Detect which cell encompasses the target text, then output its [x, y] center coordinate. 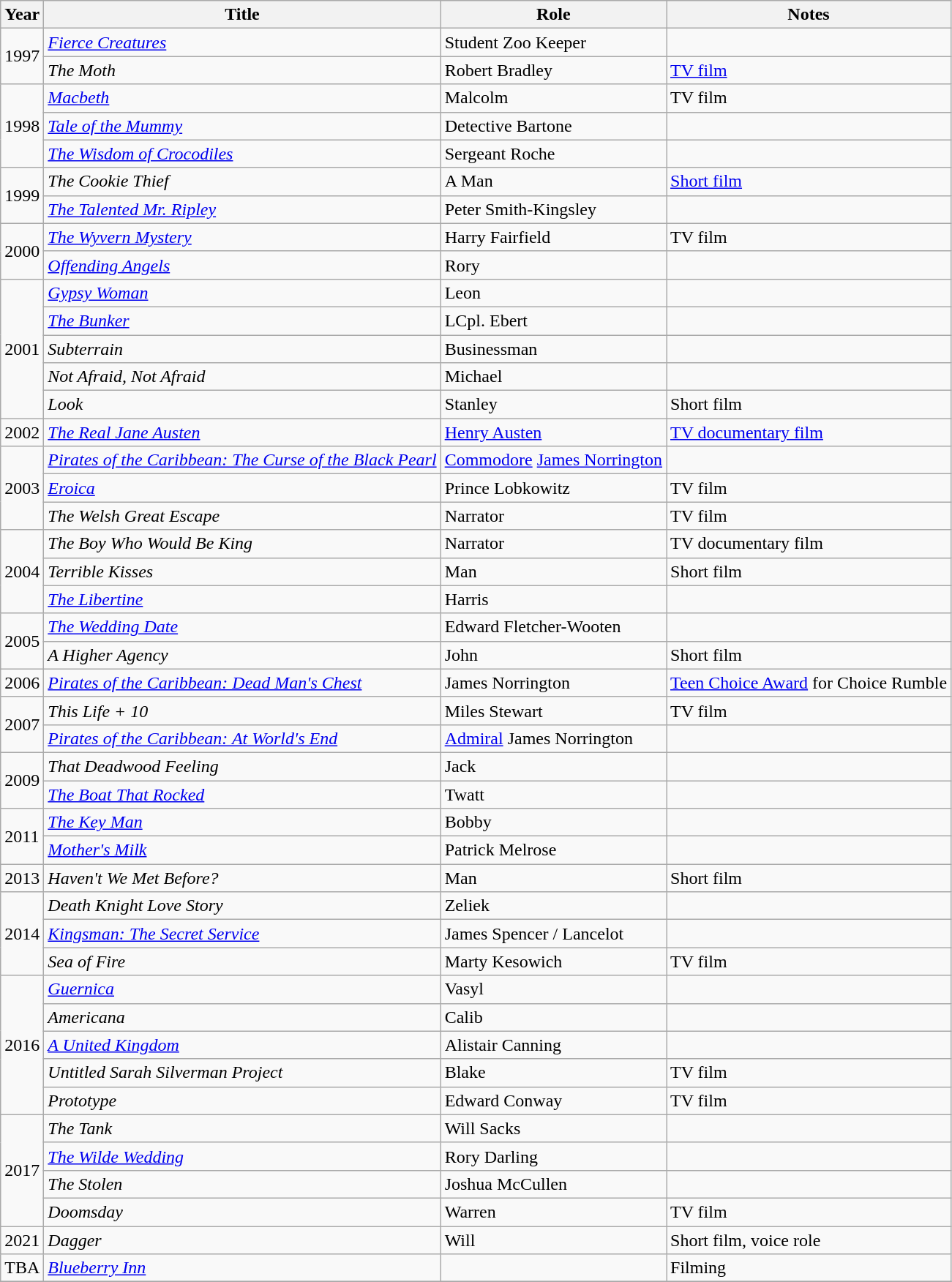
2006 [22, 683]
Peter Smith-Kingsley [553, 209]
A Higher Agency [242, 655]
Rory [553, 265]
1997 [22, 56]
Not Afraid, Not Afraid [242, 377]
Death Knight Love Story [242, 906]
2005 [22, 641]
Jack [553, 766]
Zeliek [553, 906]
Twatt [553, 794]
Will Sacks [553, 1128]
That Deadwood Feeling [242, 766]
Mother's Milk [242, 850]
2016 [22, 1045]
2009 [22, 780]
Untitled Sarah Silverman Project [242, 1073]
Harris [553, 599]
Sergeant Roche [553, 154]
Michael [553, 377]
James Norrington [553, 683]
Malcolm [553, 98]
This Life + 10 [242, 711]
Eroica [242, 488]
2000 [22, 251]
Rory Darling [553, 1156]
A Man [553, 181]
Pirates of the Caribbean: Dead Man's Chest [242, 683]
The Stolen [242, 1184]
Look [242, 405]
2017 [22, 1170]
John [553, 655]
The Key Man [242, 822]
2001 [22, 348]
Blake [553, 1073]
The Boy Who Would Be King [242, 544]
Role [553, 15]
Prince Lobkowitz [553, 488]
Blueberry Inn [242, 1268]
Marty Kesowich [553, 961]
Robert Bradley [553, 70]
2013 [22, 878]
The Boat That Rocked [242, 794]
Stanley [553, 405]
Commodore James Norrington [553, 460]
Dagger [242, 1240]
Student Zoo Keeper [553, 42]
Alistair Canning [553, 1045]
Detective Bartone [553, 126]
Americana [242, 1017]
The Cookie Thief [242, 181]
Edward Conway [553, 1101]
Fierce Creatures [242, 42]
Vasyl [553, 989]
Short film, voice role [808, 1240]
Year [22, 15]
Offending Angels [242, 265]
The Bunker [242, 320]
Businessman [553, 349]
2004 [22, 571]
Prototype [242, 1101]
Doomsday [242, 1212]
Notes [808, 15]
The Real Jane Austen [242, 432]
Guernica [242, 989]
TBA [22, 1268]
The Wisdom of Crocodiles [242, 154]
Harry Fairfield [553, 237]
Will [553, 1240]
2011 [22, 836]
Kingsman: The Secret Service [242, 934]
LCpl. Ebert [553, 320]
Henry Austen [553, 432]
Gypsy Woman [242, 293]
2014 [22, 934]
2007 [22, 724]
The Welsh Great Escape [242, 516]
Title [242, 15]
Macbeth [242, 98]
2002 [22, 432]
The Wedding Date [242, 627]
A United Kingdom [242, 1045]
James Spencer / Lancelot [553, 934]
Calib [553, 1017]
Admiral James Norrington [553, 738]
Filming [808, 1268]
Pirates of the Caribbean: At World's End [242, 738]
Sea of Fire [242, 961]
Edward Fletcher-Wooten [553, 627]
1999 [22, 195]
Teen Choice Award for Choice Rumble [808, 683]
Leon [553, 293]
Pirates of the Caribbean: The Curse of the Black Pearl [242, 460]
The Tank [242, 1128]
The Libertine [242, 599]
Haven't We Met Before? [242, 878]
The Moth [242, 70]
Miles Stewart [553, 711]
Patrick Melrose [553, 850]
Joshua McCullen [553, 1184]
Tale of the Mummy [242, 126]
Bobby [553, 822]
2021 [22, 1240]
The Wyvern Mystery [242, 237]
The Talented Mr. Ripley [242, 209]
2003 [22, 488]
The Wilde Wedding [242, 1156]
1998 [22, 126]
Warren [553, 1212]
Subterrain [242, 349]
Terrible Kisses [242, 571]
